Scan for the cell matching the given text and deliver its [x, y] coordinate at center. 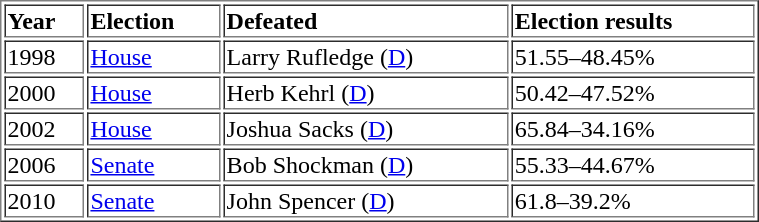
65.84–34.16% [633, 128]
50.42–47.52% [633, 92]
2000 [44, 92]
Defeated [366, 20]
51.55–48.45% [633, 56]
Year [44, 20]
Election [154, 20]
John Spencer (D) [366, 200]
Joshua Sacks (D) [366, 128]
2002 [44, 128]
61.8–39.2% [633, 200]
Herb Kehrl (D) [366, 92]
Election results [633, 20]
Bob Shockman (D) [366, 164]
2010 [44, 200]
2006 [44, 164]
Larry Rufledge (D) [366, 56]
55.33–44.67% [633, 164]
1998 [44, 56]
